Search for the cell housing the specified text and yield its (x, y) center coordinate. 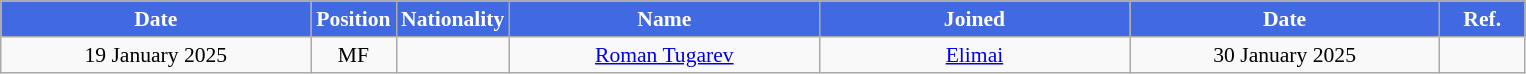
Roman Tugarev (664, 55)
Nationality (452, 19)
Ref. (1482, 19)
MF (354, 55)
Joined (974, 19)
Name (664, 19)
Position (354, 19)
Elimai (974, 55)
19 January 2025 (156, 55)
30 January 2025 (1285, 55)
